Locate the cell with the specified text and output its [x, y] center coordinate. 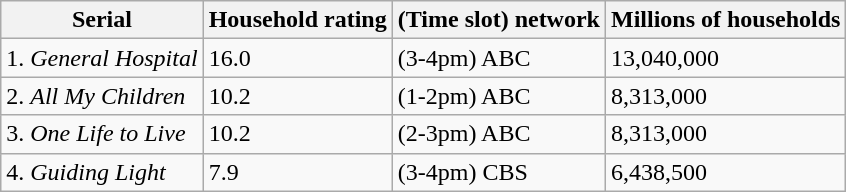
(3-4pm) CBS [498, 172]
(1-2pm) ABC [498, 96]
(2-3pm) ABC [498, 134]
4. Guiding Light [102, 172]
13,040,000 [725, 58]
7.9 [298, 172]
(3-4pm) ABC [498, 58]
(Time slot) network [498, 20]
Serial [102, 20]
Household rating [298, 20]
Millions of households [725, 20]
16.0 [298, 58]
2. All My Children [102, 96]
1. General Hospital [102, 58]
3. One Life to Live [102, 134]
6,438,500 [725, 172]
